From the cell containing the given text, extract its center point as (x, y) coordinate. 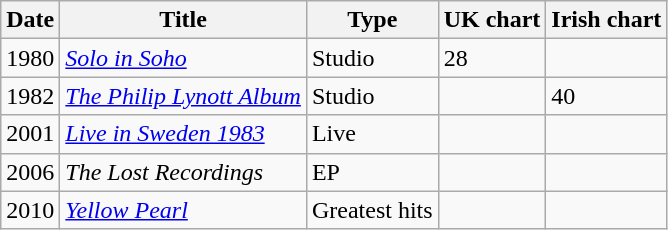
Solo in Soho (184, 58)
2010 (30, 210)
Irish chart (606, 20)
Live (372, 134)
Live in Sweden 1983 (184, 134)
1980 (30, 58)
Greatest hits (372, 210)
2001 (30, 134)
2006 (30, 172)
1982 (30, 96)
Yellow Pearl (184, 210)
EP (372, 172)
The Philip Lynott Album (184, 96)
40 (606, 96)
UK chart (492, 20)
The Lost Recordings (184, 172)
Type (372, 20)
28 (492, 58)
Title (184, 20)
Date (30, 20)
